For the text-containing cell, return its midpoint in [X, Y] coordinate format. 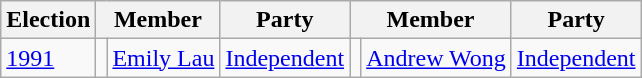
Andrew Wong [436, 58]
Election [48, 20]
Emily Lau [164, 58]
1991 [48, 58]
